Return the [X, Y] coordinate for the center point of the cell that contains the specified text.  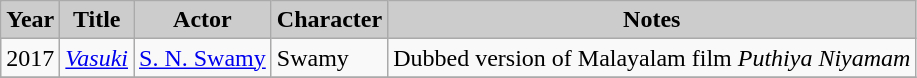
Year [30, 20]
2017 [30, 58]
Character [329, 20]
Dubbed version of Malayalam film Puthiya Niyamam [652, 58]
Vasuki [97, 58]
Swamy [329, 58]
S. N. Swamy [203, 58]
Notes [652, 20]
Actor [203, 20]
Title [97, 20]
